Capture the cell that displays the provided text and extract its [x, y] central coordinate. 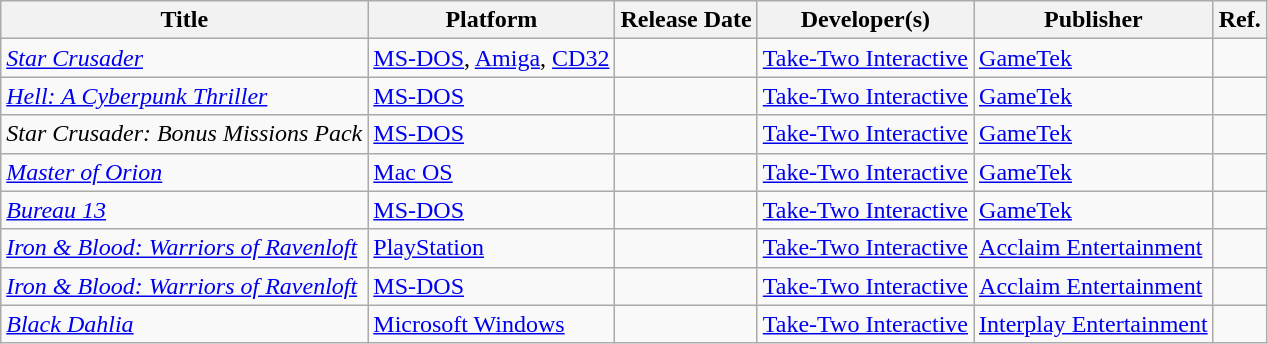
Developer(s) [865, 20]
Master of Orion [184, 172]
Black Dahlia [184, 324]
Publisher [1094, 20]
Platform [492, 20]
Ref. [1240, 20]
Release Date [686, 20]
Interplay Entertainment [1094, 324]
Mac OS [492, 172]
MS-DOS, Amiga, CD32 [492, 58]
Star Crusader: Bonus Missions Pack [184, 134]
Hell: A Cyberpunk Thriller [184, 96]
Bureau 13 [184, 210]
PlayStation [492, 248]
Title [184, 20]
Microsoft Windows [492, 324]
Star Crusader [184, 58]
